Scan for the cell matching the given text and deliver its [x, y] coordinate at center. 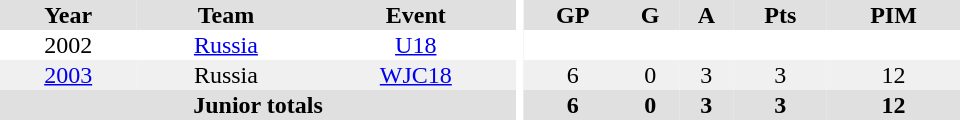
Junior totals [258, 105]
2002 [68, 45]
WJC18 [416, 75]
2003 [68, 75]
GP [572, 15]
A [706, 15]
Team [226, 15]
U18 [416, 45]
PIM [894, 15]
Year [68, 15]
Event [416, 15]
G [650, 15]
Pts [781, 15]
